Detect which cell encompasses the target text, then output its [x, y] center coordinate. 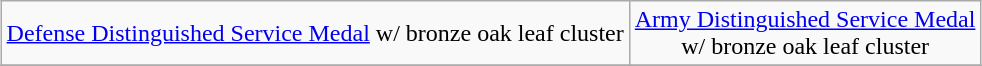
Army Distinguished Service Medalw/ bronze oak leaf cluster [805, 34]
Defense Distinguished Service Medal w/ bronze oak leaf cluster [315, 34]
